Pinpoint the cell where the given text exists, returning its (x, y) midpoint coordinate. 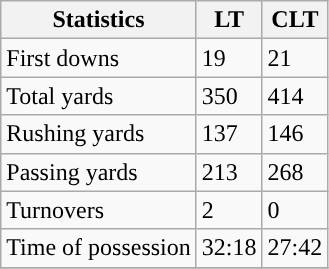
19 (229, 58)
2 (229, 210)
414 (295, 96)
213 (229, 172)
268 (295, 172)
32:18 (229, 248)
27:42 (295, 248)
First downs (99, 58)
LT (229, 20)
350 (229, 96)
146 (295, 134)
Time of possession (99, 248)
Statistics (99, 20)
Total yards (99, 96)
CLT (295, 20)
137 (229, 134)
0 (295, 210)
21 (295, 58)
Passing yards (99, 172)
Rushing yards (99, 134)
Turnovers (99, 210)
